Scan for the cell matching the given text and deliver its (X, Y) coordinate at center. 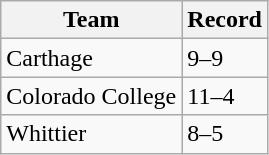
Colorado College (92, 96)
9–9 (225, 58)
11–4 (225, 96)
Record (225, 20)
Carthage (92, 58)
8–5 (225, 134)
Team (92, 20)
Whittier (92, 134)
